Identify which cell holds the provided text, then report its (X, Y) central coordinate. 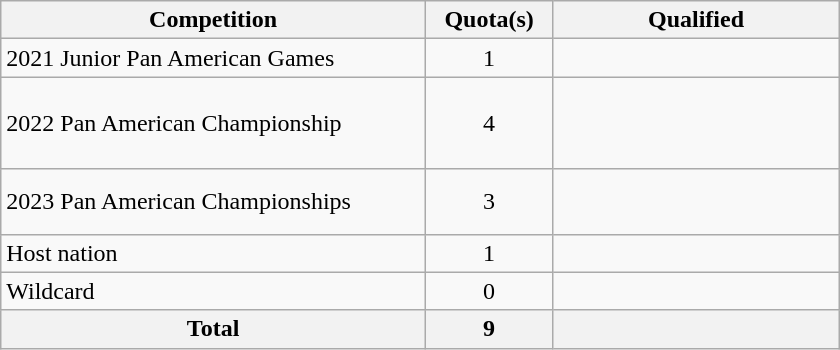
Total (214, 329)
Qualified (696, 20)
Competition (214, 20)
Wildcard (214, 291)
2023 Pan American Championships (214, 202)
4 (488, 123)
9 (488, 329)
Quota(s) (488, 20)
2022 Pan American Championship (214, 123)
3 (488, 202)
Host nation (214, 253)
2021 Junior Pan American Games (214, 58)
0 (488, 291)
